Identify which cell holds the provided text, then report its (X, Y) central coordinate. 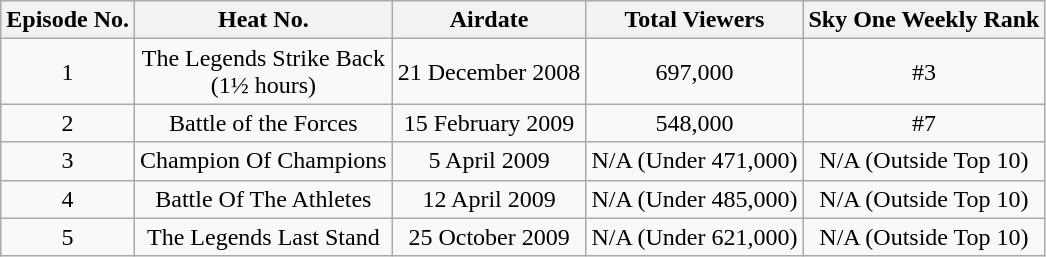
697,000 (694, 72)
Sky One Weekly Rank (924, 20)
N/A (Under 621,000) (694, 237)
Battle of the Forces (264, 123)
21 December 2008 (489, 72)
2 (68, 123)
4 (68, 199)
Champion Of Champions (264, 161)
Episode No. (68, 20)
Total Viewers (694, 20)
#3 (924, 72)
The Legends Strike Back(1½ hours) (264, 72)
The Legends Last Stand (264, 237)
#7 (924, 123)
Airdate (489, 20)
15 February 2009 (489, 123)
Heat No. (264, 20)
25 October 2009 (489, 237)
N/A (Under 471,000) (694, 161)
5 April 2009 (489, 161)
N/A (Under 485,000) (694, 199)
1 (68, 72)
548,000 (694, 123)
12 April 2009 (489, 199)
5 (68, 237)
Battle Of The Athletes (264, 199)
3 (68, 161)
